Pinpoint the cell where the given text exists, returning its [x, y] midpoint coordinate. 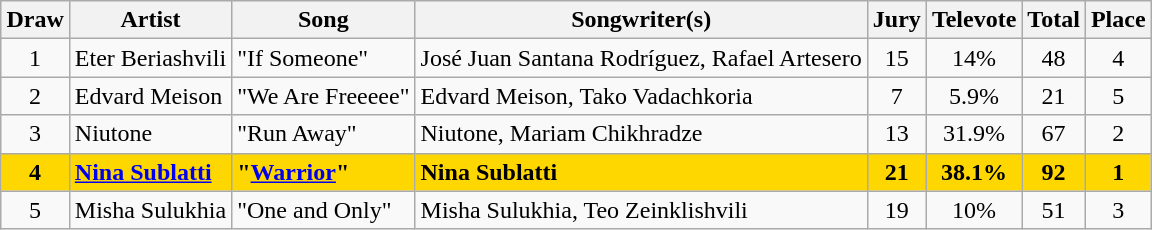
Edvard Meison [150, 96]
Televote [974, 20]
38.1% [974, 172]
51 [1054, 210]
José Juan Santana Rodríguez, Rafael Artesero [641, 58]
Misha Sulukhia [150, 210]
"Warrior" [324, 172]
13 [896, 134]
48 [1054, 58]
Total [1054, 20]
"Run Away" [324, 134]
10% [974, 210]
14% [974, 58]
"If Someone" [324, 58]
Niutone [150, 134]
Song [324, 20]
92 [1054, 172]
19 [896, 210]
7 [896, 96]
Eter Beriashvili [150, 58]
Niutone, Mariam Chikhradze [641, 134]
Place [1118, 20]
Edvard Meison, Tako Vadachkoria [641, 96]
Misha Sulukhia, Teo Zeinklishvili [641, 210]
31.9% [974, 134]
Jury [896, 20]
Songwriter(s) [641, 20]
67 [1054, 134]
Artist [150, 20]
Draw [35, 20]
15 [896, 58]
5.9% [974, 96]
"We Are Freeeee" [324, 96]
"One and Only" [324, 210]
